Detect which cell encompasses the target text, then output its [x, y] center coordinate. 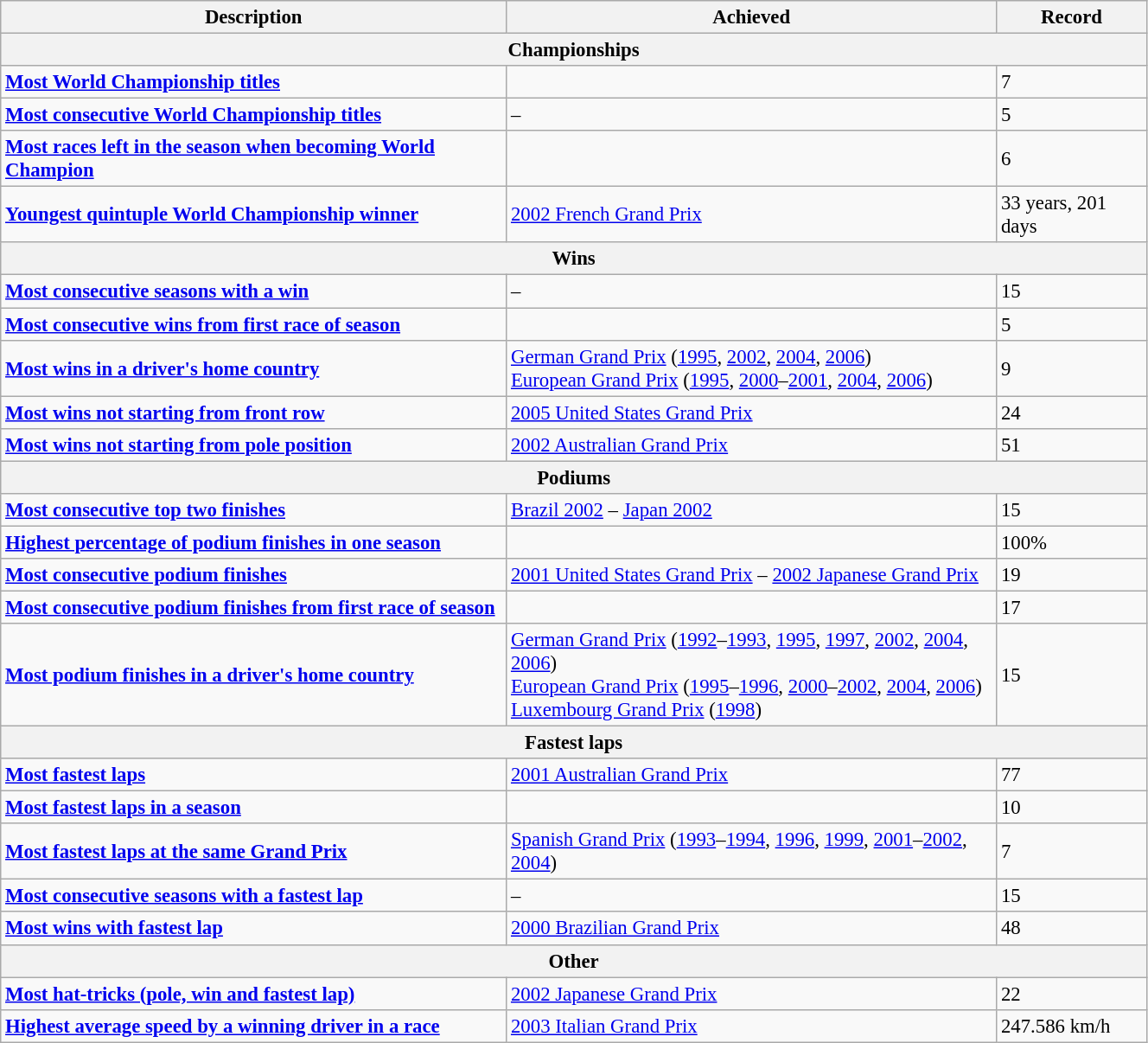
Most wins with fastest lap [254, 929]
Most wins not starting from pole position [254, 445]
Wins [574, 259]
Most fastest laps in a season [254, 808]
German Grand Prix (1992–1993, 1995, 1997, 2002, 2004, 2006)European Grand Prix (1995–1996, 2000–2002, 2004, 2006)Luxembourg Grand Prix (1998) [752, 675]
Highest percentage of podium finishes in one season [254, 542]
9 [1072, 368]
Most consecutive podium finishes from first race of season [254, 607]
Championships [574, 50]
Most consecutive wins from first race of season [254, 324]
Most podium finishes in a driver's home country [254, 675]
Most consecutive World Championship titles [254, 115]
Most World Championship titles [254, 82]
2000 Brazilian Grand Prix [752, 929]
2001 Australian Grand Prix [752, 775]
Most consecutive top two finishes [254, 510]
100% [1072, 542]
51 [1072, 445]
Most consecutive seasons with a win [254, 291]
48 [1072, 929]
Youngest quintuple World Championship winner [254, 214]
2001 United States Grand Prix – 2002 Japanese Grand Prix [752, 575]
Most consecutive seasons with a fastest lap [254, 896]
Most fastest laps [254, 775]
Most hat-tricks (pole, win and fastest lap) [254, 994]
22 [1072, 994]
33 years, 201 days [1072, 214]
2005 United States Grand Prix [752, 413]
Most wins not starting from front row [254, 413]
10 [1072, 808]
77 [1072, 775]
24 [1072, 413]
2003 Italian Grand Prix [752, 1026]
Description [254, 17]
German Grand Prix (1995, 2002, 2004, 2006)European Grand Prix (1995, 2000–2001, 2004, 2006) [752, 368]
Podiums [574, 477]
2002 Australian Grand Prix [752, 445]
Spanish Grand Prix (1993–1994, 1996, 1999, 2001–2002, 2004) [752, 851]
Most fastest laps at the same Grand Prix [254, 851]
17 [1072, 607]
2002 Japanese Grand Prix [752, 994]
Other [574, 961]
Most races left in the season when becoming World Champion [254, 159]
6 [1072, 159]
Record [1072, 17]
2002 French Grand Prix [752, 214]
Highest average speed by a winning driver in a race [254, 1026]
Achieved [752, 17]
247.586 km/h [1072, 1026]
Most wins in a driver's home country [254, 368]
19 [1072, 575]
Most consecutive podium finishes [254, 575]
Brazil 2002 – Japan 2002 [752, 510]
Fastest laps [574, 743]
